Determine the (x, y) coordinate at the center of the cell enclosing the given text.  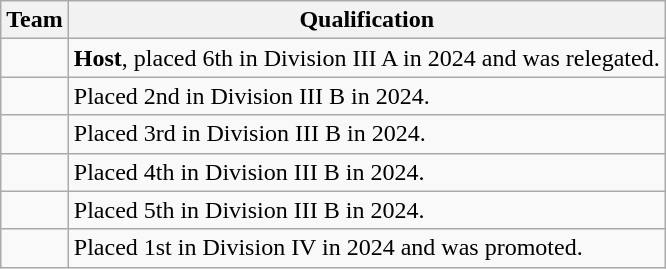
Team (35, 20)
Placed 4th in Division III B in 2024. (366, 172)
Host, placed 6th in Division III A in 2024 and was relegated. (366, 58)
Placed 5th in Division III B in 2024. (366, 210)
Placed 3rd in Division III B in 2024. (366, 134)
Placed 1st in Division IV in 2024 and was promoted. (366, 248)
Qualification (366, 20)
Placed 2nd in Division III B in 2024. (366, 96)
